Determine the (x, y) coordinate at the center of the cell enclosing the given text.  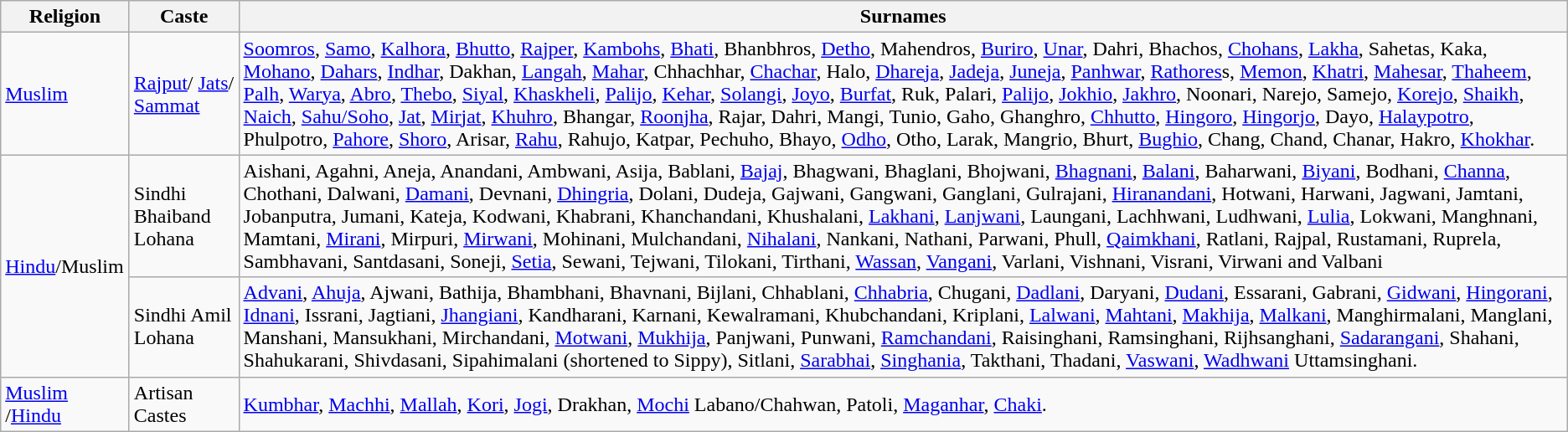
Caste (184, 17)
Hindu/Muslim (65, 266)
Muslim (65, 94)
Religion (65, 17)
Rajput/ Jats/ Sammat (184, 94)
Kumbhar, Machhi, Mallah, Kori, Jogi, Drakhan, Mochi Labano/Chahwan, Patoli, Maganhar, Chaki. (903, 404)
ArtisanCastes (184, 404)
Muslim /Hindu (65, 404)
Sindhi Bhaiband Lohana (184, 216)
Sindhi Amil Lohana (184, 327)
Surnames (903, 17)
